From the cell containing the given text, extract its center point as (x, y) coordinate. 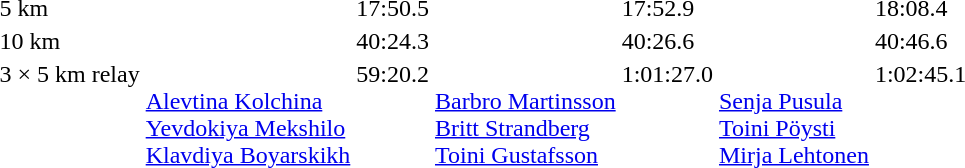
40:26.6 (667, 41)
40:24.3 (393, 41)
